Determine the (x, y) coordinate at the center of the cell enclosing the given text.  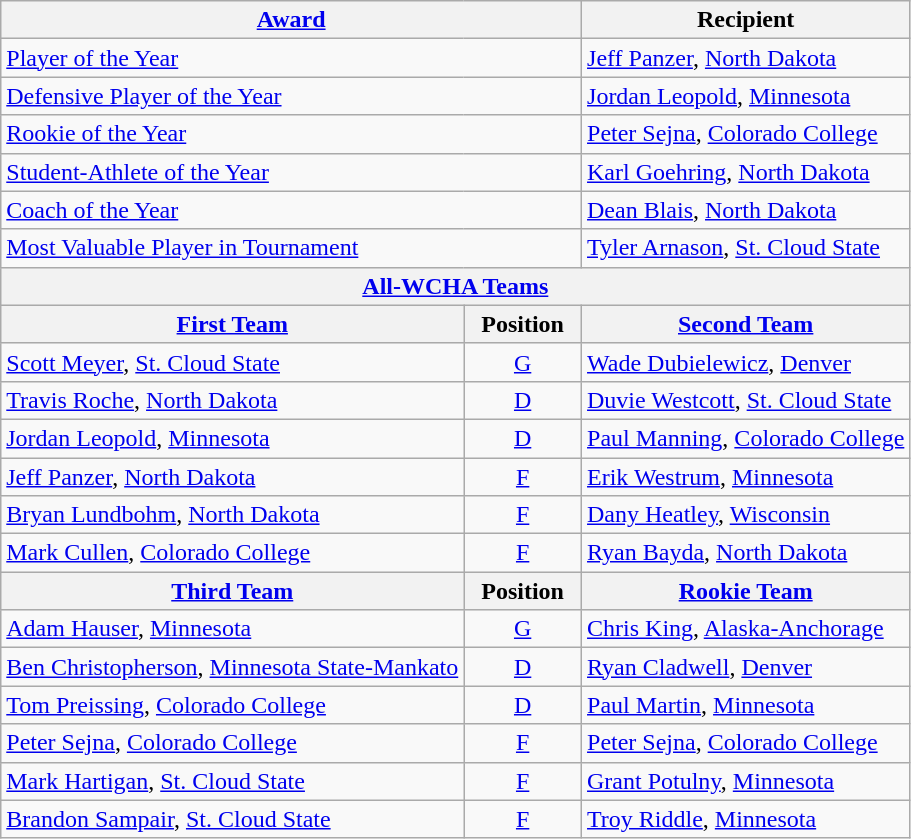
Travis Roche, North Dakota (232, 400)
Bryan Lundbohm, North Dakota (232, 515)
Defensive Player of the Year (292, 96)
Ryan Cladwell, Denver (746, 667)
Erik Westrum, Minnesota (746, 477)
Coach of the Year (292, 210)
Paul Manning, Colorado College (746, 438)
Paul Martin, Minnesota (746, 705)
Karl Goehring, North Dakota (746, 172)
Tyler Arnason, St. Cloud State (746, 248)
Recipient (746, 20)
Duvie Westcott, St. Cloud State (746, 400)
Award (292, 20)
All-WCHA Teams (456, 286)
Ben Christopherson, Minnesota State-Mankato (232, 667)
First Team (232, 324)
Ryan Bayda, North Dakota (746, 553)
Wade Dubielewicz, Denver (746, 362)
Second Team (746, 324)
Chris King, Alaska-Anchorage (746, 629)
Troy Riddle, Minnesota (746, 819)
Most Valuable Player in Tournament (292, 248)
Rookie Team (746, 591)
Student-Athlete of the Year (292, 172)
Mark Hartigan, St. Cloud State (232, 781)
Mark Cullen, Colorado College (232, 553)
Third Team (232, 591)
Dean Blais, North Dakota (746, 210)
Grant Potulny, Minnesota (746, 781)
Adam Hauser, Minnesota (232, 629)
Rookie of the Year (292, 134)
Tom Preissing, Colorado College (232, 705)
Brandon Sampair, St. Cloud State (232, 819)
Dany Heatley, Wisconsin (746, 515)
Scott Meyer, St. Cloud State (232, 362)
Player of the Year (292, 58)
